Provide the (x, y) coordinate of the cell's center where the given text is located.  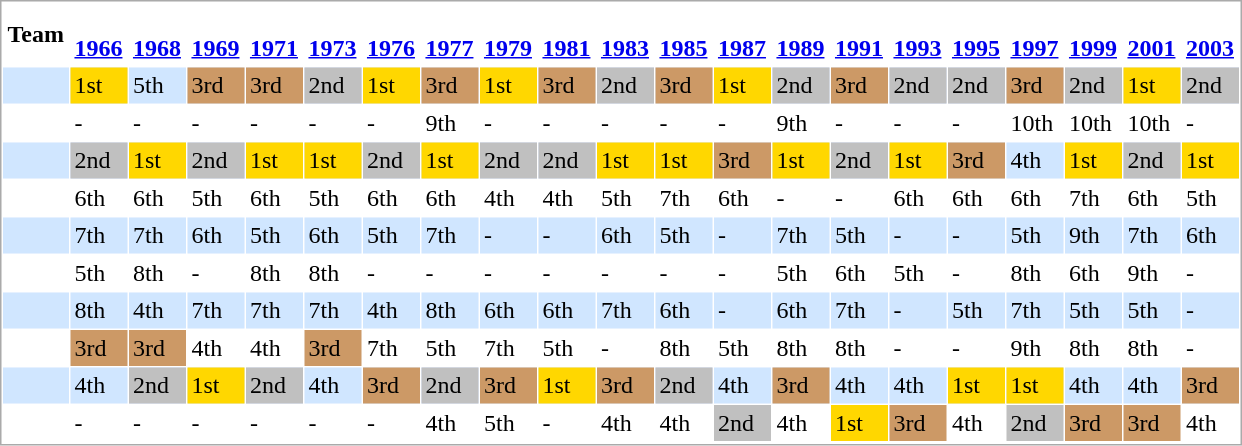
1993 (918, 34)
Team (36, 34)
1997 (1034, 34)
1977 (450, 34)
1989 (800, 34)
1995 (976, 34)
1979 (508, 34)
1968 (156, 34)
1991 (858, 34)
1987 (742, 34)
1971 (274, 34)
1981 (566, 34)
1976 (390, 34)
1999 (1092, 34)
1973 (332, 34)
1969 (216, 34)
2003 (1210, 34)
1966 (98, 34)
1983 (624, 34)
2001 (1152, 34)
1985 (684, 34)
